Detect which cell encompasses the target text, then output its [x, y] center coordinate. 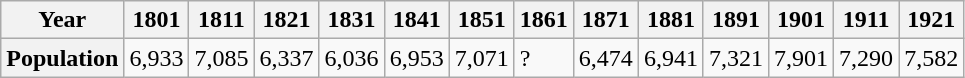
1921 [932, 20]
Population [62, 58]
1891 [736, 20]
1871 [606, 20]
6,941 [670, 58]
1881 [670, 20]
7,290 [866, 58]
6,953 [416, 58]
7,901 [800, 58]
1821 [286, 20]
1911 [866, 20]
6,933 [156, 58]
6,036 [352, 58]
7,071 [482, 58]
1861 [544, 20]
1801 [156, 20]
Year [62, 20]
? [544, 58]
7,582 [932, 58]
7,321 [736, 58]
1811 [222, 20]
1851 [482, 20]
1831 [352, 20]
1901 [800, 20]
6,337 [286, 58]
7,085 [222, 58]
1841 [416, 20]
6,474 [606, 58]
